Capture the cell that displays the provided text and extract its (X, Y) central coordinate. 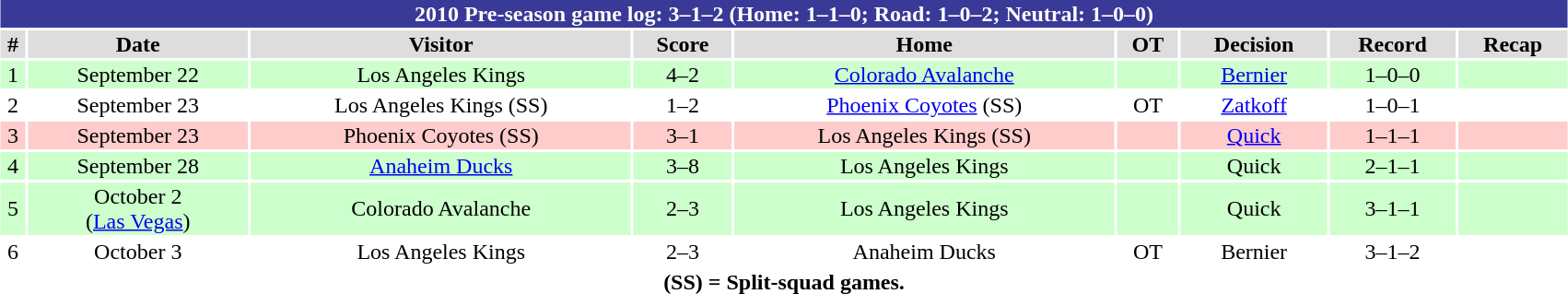
3–1–2 (1393, 252)
October 2 (Las Vegas) (138, 208)
4 (13, 166)
September 22 (138, 75)
September 28 (138, 166)
2 (13, 105)
Record (1393, 44)
3–1–1 (1393, 208)
1 (13, 75)
4–2 (683, 75)
5 (13, 208)
3–1 (683, 135)
Decision (1254, 44)
# (13, 44)
1–1–1 (1393, 135)
Home (925, 44)
6 (13, 252)
3 (13, 135)
3–8 (683, 166)
2–1–1 (1393, 166)
1–2 (683, 105)
1–0–0 (1393, 75)
Score (683, 44)
Recap (1513, 44)
2010 Pre-season game log: 3–1–2 (Home: 1–1–0; Road: 1–0–2; Neutral: 1–0–0) (784, 14)
Visitor (440, 44)
Date (138, 44)
1–0–1 (1393, 105)
Zatkoff (1254, 105)
October 3 (138, 252)
